Provide the [X, Y] coordinate of the cell's center where the given text is located.  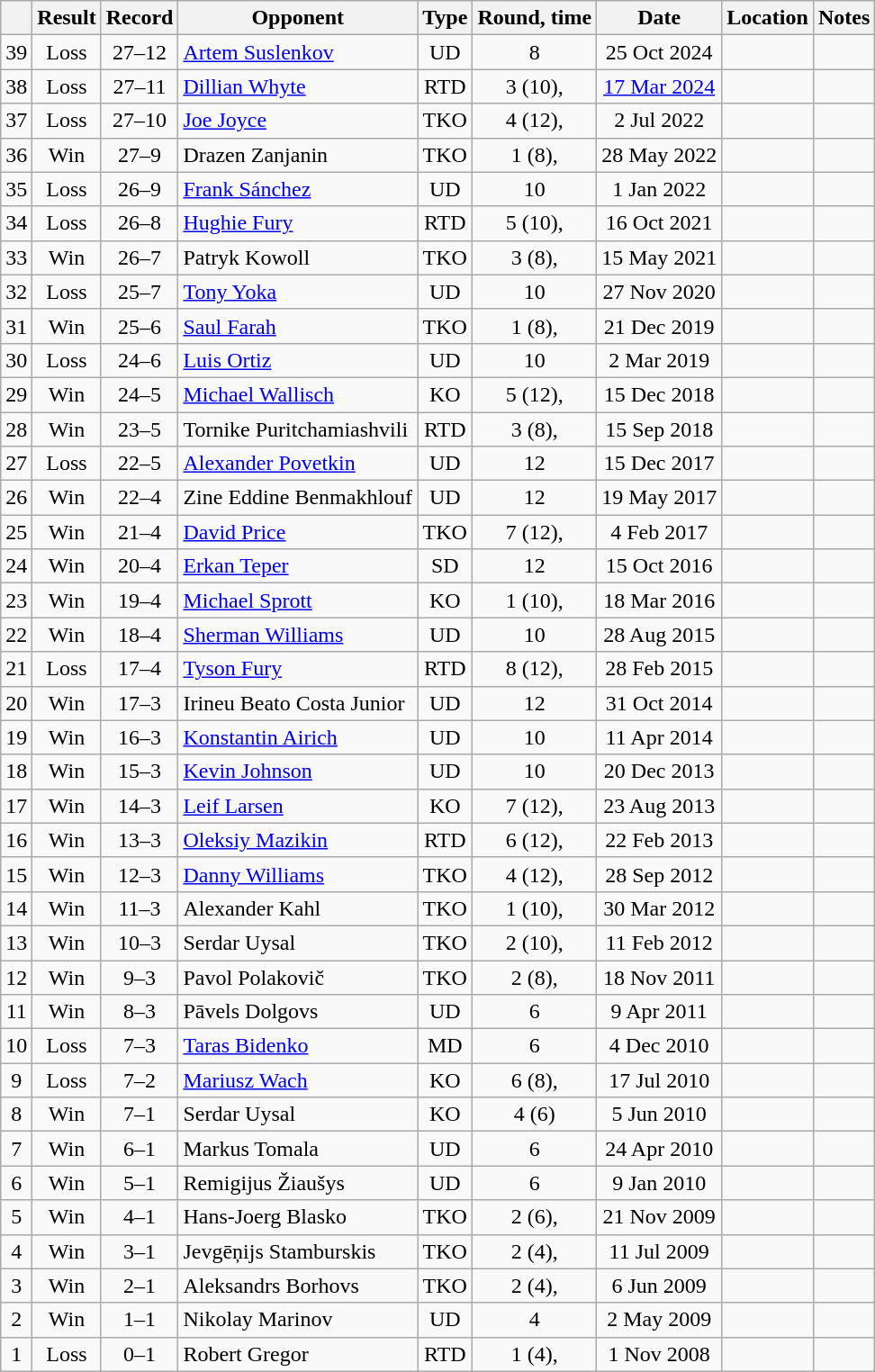
Luis Ortiz [298, 360]
25 Oct 2024 [659, 52]
23–5 [140, 429]
6 Jun 2009 [659, 1286]
20 [16, 703]
17 Jul 2010 [659, 1080]
15 Dec 2018 [659, 394]
15–3 [140, 772]
2 May 2009 [659, 1320]
18 Mar 2016 [659, 600]
26 [16, 498]
5 (10), [535, 223]
23 [16, 600]
Mariusz Wach [298, 1080]
Joe Joyce [298, 121]
34 [16, 223]
27 [16, 464]
19 May 2017 [659, 498]
22–4 [140, 498]
Hughie Fury [298, 223]
4 Dec 2010 [659, 1046]
28 May 2022 [659, 155]
Type [445, 18]
9 [16, 1080]
8–3 [140, 1012]
7–3 [140, 1046]
4–1 [140, 1217]
Alexander Povetkin [298, 464]
1 Jan 2022 [659, 189]
13–3 [140, 840]
2–1 [140, 1286]
6 (12), [535, 840]
Drazen Zanjanin [298, 155]
27–11 [140, 86]
30 [16, 360]
3–1 [140, 1251]
28 [16, 429]
7–1 [140, 1115]
25–7 [140, 292]
Oleksiy Mazikin [298, 840]
Frank Sánchez [298, 189]
31 Oct 2014 [659, 703]
Zine Eddine Benmakhlouf [298, 498]
17 [16, 806]
18 [16, 772]
Aleksandrs Borhovs [298, 1286]
23 Aug 2013 [659, 806]
29 [16, 394]
Remigijus Žiaušys [298, 1183]
27–9 [140, 155]
14 [16, 908]
Saul Farah [298, 326]
1 [16, 1354]
2 (8), [535, 977]
4 Feb 2017 [659, 532]
20 Dec 2013 [659, 772]
MD [445, 1046]
2 (10), [535, 943]
Robert Gregor [298, 1354]
26–8 [140, 223]
19–4 [140, 600]
Irineu Beato Costa Junior [298, 703]
Opponent [298, 18]
9–3 [140, 977]
9 Jan 2010 [659, 1183]
18 Nov 2011 [659, 977]
Danny Williams [298, 874]
21 [16, 669]
38 [16, 86]
16 [16, 840]
22–5 [140, 464]
24–6 [140, 360]
15 Sep 2018 [659, 429]
2 (6), [535, 1217]
25–6 [140, 326]
4 (6) [535, 1115]
Leif Larsen [298, 806]
7–2 [140, 1080]
30 Mar 2012 [659, 908]
Pavol Polakovič [298, 977]
10–3 [140, 943]
Tyson Fury [298, 669]
Alexander Kahl [298, 908]
Taras Bidenko [298, 1046]
28 Feb 2015 [659, 669]
11 Jul 2009 [659, 1251]
28 Aug 2015 [659, 635]
39 [16, 52]
17–3 [140, 703]
15 [16, 874]
25 [16, 532]
15 Dec 2017 [659, 464]
26–9 [140, 189]
19 [16, 737]
5 [16, 1217]
11 [16, 1012]
33 [16, 257]
Result [67, 18]
Michael Sprott [298, 600]
2 [16, 1320]
0–1 [140, 1354]
36 [16, 155]
6 (8), [535, 1080]
Tornike Puritchamiashvili [298, 429]
21–4 [140, 532]
37 [16, 121]
David Price [298, 532]
1 (4), [535, 1354]
31 [16, 326]
27 Nov 2020 [659, 292]
Location [768, 18]
17–4 [140, 669]
9 Apr 2011 [659, 1012]
32 [16, 292]
Jevgēņijs Stamburskis [298, 1251]
5 Jun 2010 [659, 1115]
15 May 2021 [659, 257]
11 Feb 2012 [659, 943]
Pāvels Dolgovs [298, 1012]
24 Apr 2010 [659, 1149]
20–4 [140, 566]
12–3 [140, 874]
16 Oct 2021 [659, 223]
27–10 [140, 121]
5 (12), [535, 394]
22 Feb 2013 [659, 840]
Sherman Williams [298, 635]
Tony Yoka [298, 292]
Notes [843, 18]
2 Jul 2022 [659, 121]
15 Oct 2016 [659, 566]
14–3 [140, 806]
21 Dec 2019 [659, 326]
1–1 [140, 1320]
16–3 [140, 737]
3 (10), [535, 86]
Record [140, 18]
Date [659, 18]
1 Nov 2008 [659, 1354]
35 [16, 189]
Erkan Teper [298, 566]
Nikolay Marinov [298, 1320]
28 Sep 2012 [659, 874]
7 [16, 1149]
Markus Tomala [298, 1149]
11–3 [140, 908]
8 (12), [535, 669]
Michael Wallisch [298, 394]
SD [445, 566]
26–7 [140, 257]
21 Nov 2009 [659, 1217]
Konstantin Airich [298, 737]
Artem Suslenkov [298, 52]
Dillian Whyte [298, 86]
2 Mar 2019 [659, 360]
6–1 [140, 1149]
24–5 [140, 394]
13 [16, 943]
17 Mar 2024 [659, 86]
Round, time [535, 18]
24 [16, 566]
Hans-Joerg Blasko [298, 1217]
5–1 [140, 1183]
11 Apr 2014 [659, 737]
27–12 [140, 52]
3 [16, 1286]
Kevin Johnson [298, 772]
18–4 [140, 635]
22 [16, 635]
Patryk Kowoll [298, 257]
